Return [X, Y] of the center of cell containing provided text 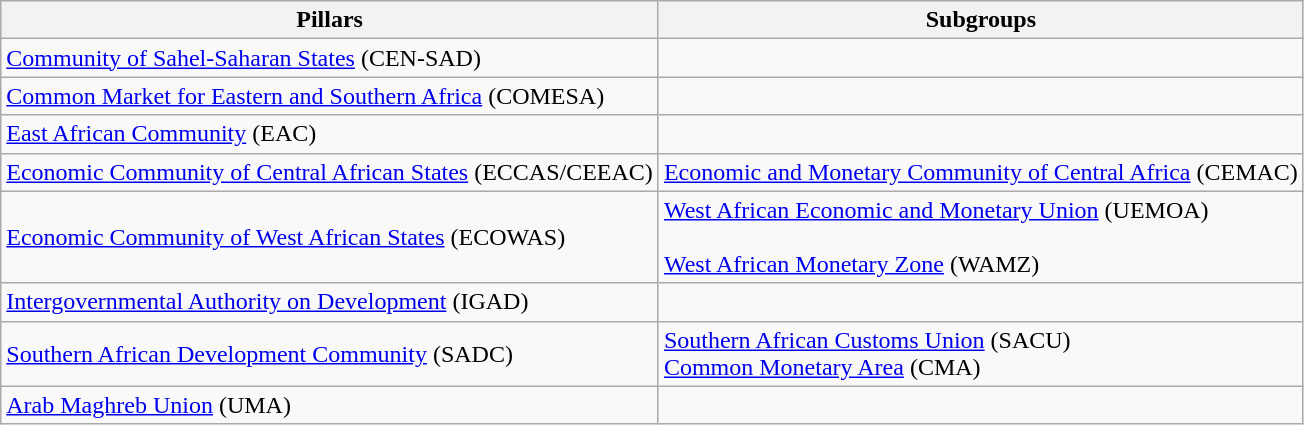
Economic and Monetary Community of Central Africa (CEMAC) [980, 172]
Pillars [330, 20]
Southern African Development Community (SADC) [330, 354]
Common Market for Eastern and Southern Africa (COMESA) [330, 96]
Southern African Customs Union (SACU) Common Monetary Area (CMA) [980, 354]
Arab Maghreb Union (UMA) [330, 405]
Intergovernmental Authority on Development (IGAD) [330, 302]
Economic Community of Central African States (ECCAS/CEEAC) [330, 172]
West African Economic and Monetary Union (UEMOA)West African Monetary Zone (WAMZ) [980, 237]
Subgroups [980, 20]
Economic Community of West African States (ECOWAS) [330, 237]
Community of Sahel-Saharan States (CEN-SAD) [330, 58]
East African Community (EAC) [330, 134]
